Search for the cell housing the specified text and yield its [X, Y] center coordinate. 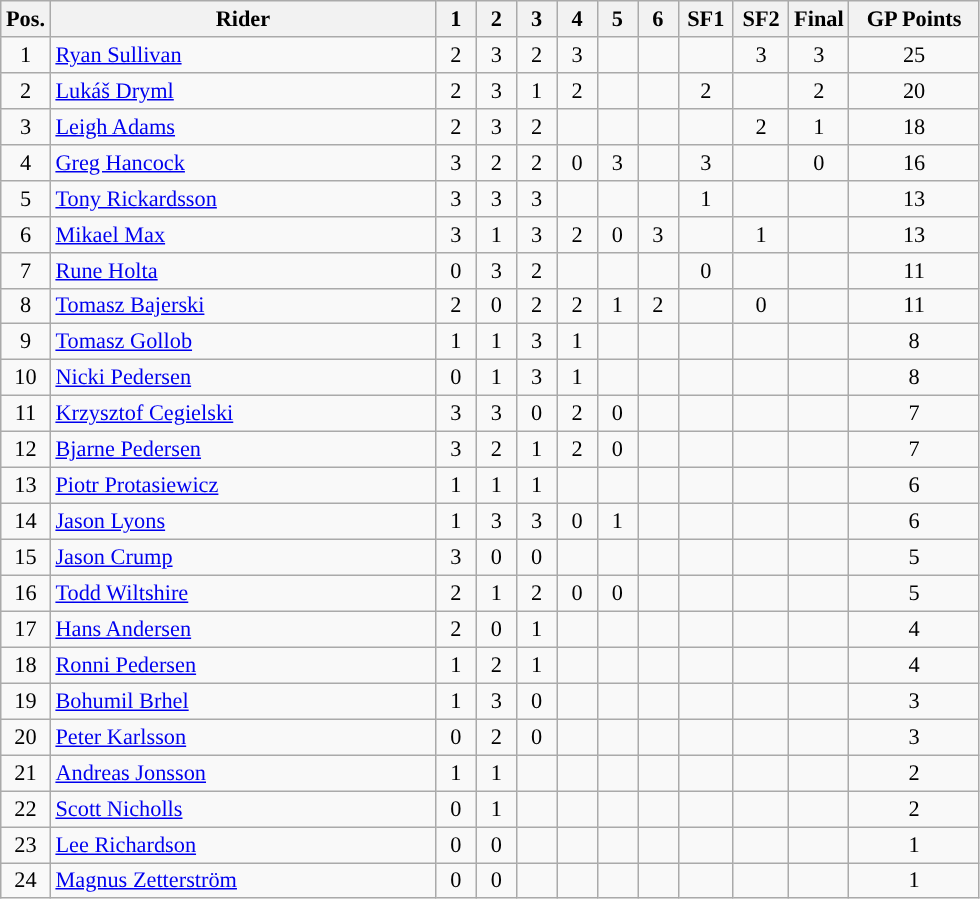
25 [914, 55]
Bjarne Pedersen [242, 450]
Hans Andersen [242, 629]
Lukáš Dryml [242, 90]
Rider [242, 19]
Piotr Protasiewicz [242, 485]
Andreas Jonsson [242, 773]
Ryan Sullivan [242, 55]
Peter Karlsson [242, 737]
SF1 [706, 19]
Greg Hancock [242, 162]
19 [26, 701]
22 [26, 809]
Tomasz Gollob [242, 342]
Nicki Pedersen [242, 378]
Mikael Max [242, 234]
Scott Nicholls [242, 809]
14 [26, 521]
17 [26, 629]
Krzysztof Cegielski [242, 414]
Ronni Pedersen [242, 665]
Pos. [26, 19]
Bohumil Brhel [242, 701]
12 [26, 450]
24 [26, 880]
21 [26, 773]
Rune Holta [242, 270]
Tomasz Bajerski [242, 306]
15 [26, 557]
10 [26, 378]
23 [26, 844]
Tony Rickardsson [242, 198]
Jason Crump [242, 557]
Jason Lyons [242, 521]
SF2 [760, 19]
Leigh Adams [242, 126]
Lee Richardson [242, 844]
9 [26, 342]
Final [819, 19]
GP Points [914, 19]
Magnus Zetterström [242, 880]
Todd Wiltshire [242, 593]
